Output the (x, y) coordinate of the center of the cell containing the given text.  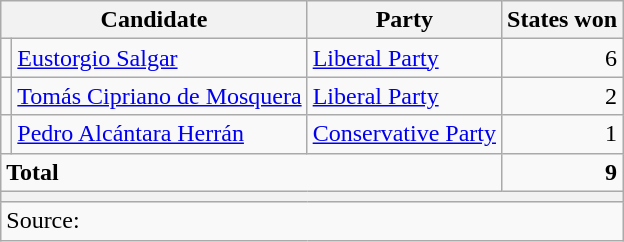
States won (562, 20)
Eustorgio Salgar (160, 58)
Conservative Party (404, 134)
1 (562, 134)
Source: (312, 221)
Pedro Alcántara Herrán (160, 134)
9 (562, 172)
6 (562, 58)
Total (252, 172)
Party (404, 20)
Tomás Cipriano de Mosquera (160, 96)
Candidate (154, 20)
2 (562, 96)
